Detect which cell encompasses the target text, then output its [X, Y] center coordinate. 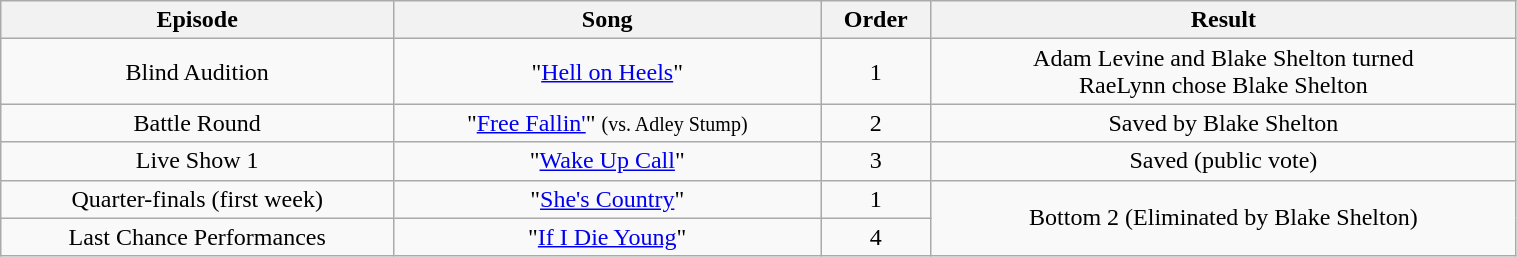
Result [1224, 20]
Song [608, 20]
2 [876, 123]
"Wake Up Call" [608, 161]
Live Show 1 [198, 161]
Quarter-finals (first week) [198, 199]
Saved by Blake Shelton [1224, 123]
Saved (public vote) [1224, 161]
Bottom 2 (Eliminated by Blake Shelton) [1224, 218]
"Hell on Heels" [608, 72]
"If I Die Young" [608, 237]
"Free Fallin'" (vs. Adley Stump) [608, 123]
4 [876, 237]
Battle Round [198, 123]
Episode [198, 20]
Last Chance Performances [198, 237]
Order [876, 20]
Blind Audition [198, 72]
Adam Levine and Blake Shelton turned RaeLynn chose Blake Shelton [1224, 72]
3 [876, 161]
"She's Country" [608, 199]
